Locate the cell with the specified text and output its (x, y) center coordinate. 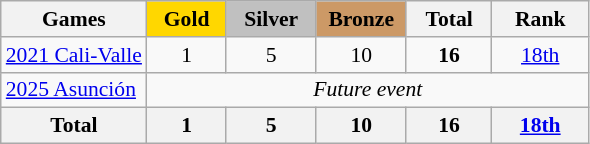
Rank (540, 19)
Silver (271, 19)
2021 Cali-Valle (74, 55)
Bronze (361, 19)
Gold (186, 19)
2025 Asunción (74, 90)
Future event (368, 90)
Games (74, 19)
